From the cell containing the given text, extract its center point as [X, Y] coordinate. 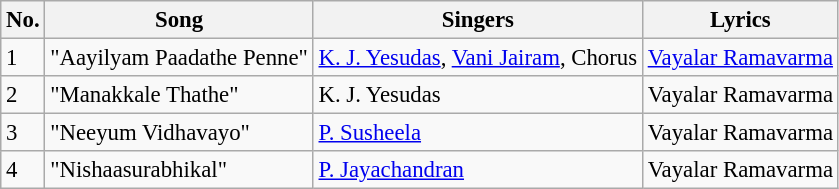
1 [23, 58]
K. J. Yesudas [478, 95]
Lyrics [740, 20]
Song [179, 20]
Singers [478, 20]
No. [23, 20]
P. Jayachandran [478, 170]
4 [23, 170]
K. J. Yesudas, Vani Jairam, Chorus [478, 58]
"Manakkale Thathe" [179, 95]
2 [23, 95]
"Neeyum Vidhavayo" [179, 133]
"Nishaasurabhikal" [179, 170]
3 [23, 133]
P. Susheela [478, 133]
"Aayilyam Paadathe Penne" [179, 58]
